Search for the cell housing the specified text and yield its [X, Y] center coordinate. 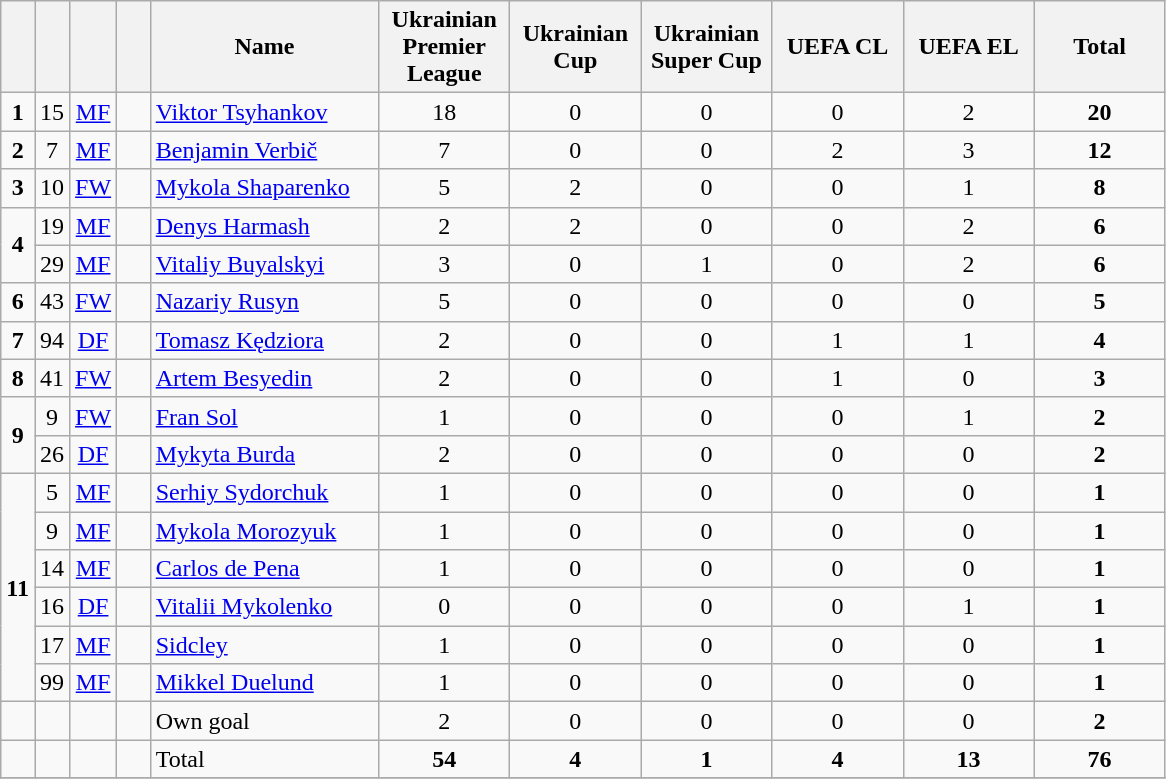
14 [52, 569]
UEFA EL [968, 47]
18 [444, 112]
12 [1100, 150]
Name [264, 47]
Fran Sol [264, 416]
Mikkel Duelund [264, 683]
Vitalii Mykolenko [264, 607]
Mykola Morozyuk [264, 531]
29 [52, 264]
19 [52, 226]
Denys Harmash [264, 226]
17 [52, 645]
15 [52, 112]
Ukrainian Super Cup [706, 47]
43 [52, 302]
Viktor Tsyhankov [264, 112]
Ukrainian Cup [576, 47]
Benjamin Verbič [264, 150]
Nazariy Rusyn [264, 302]
99 [52, 683]
Vitaliy Buyalskyi [264, 264]
54 [444, 759]
Artem Besyedin [264, 378]
Sidcley [264, 645]
26 [52, 454]
Mykyta Burda [264, 454]
Serhiy Sydorchuk [264, 492]
10 [52, 188]
11 [18, 587]
Own goal [264, 721]
13 [968, 759]
Ukrainian Premier League [444, 47]
Carlos de Pena [264, 569]
Tomasz Kędziora [264, 340]
41 [52, 378]
76 [1100, 759]
94 [52, 340]
UEFA CL [838, 47]
20 [1100, 112]
Mykola Shaparenko [264, 188]
16 [52, 607]
